Identify which cell holds the provided text, then report its [x, y] central coordinate. 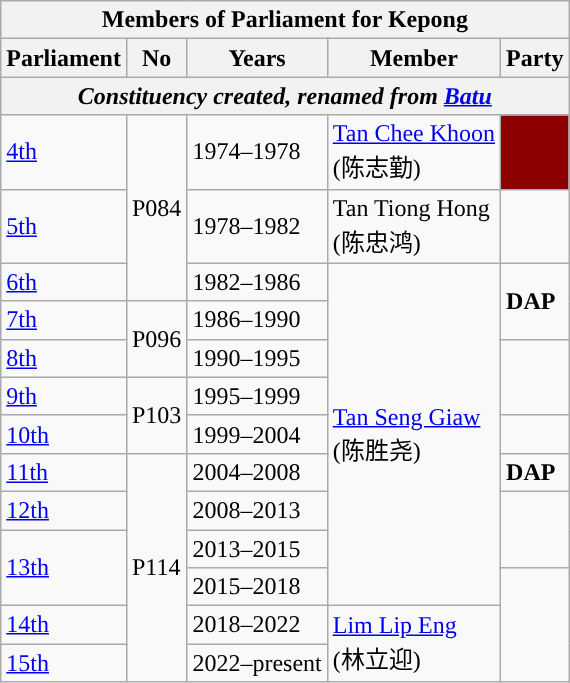
P096 [156, 339]
P103 [156, 415]
Years [257, 58]
Lim Lip Eng (林立迎) [414, 644]
8th [64, 358]
2018–2022 [257, 625]
P114 [156, 567]
Tan Seng Giaw (陈胜尧) [414, 434]
12th [64, 510]
1974–1978 [257, 152]
2004–2008 [257, 472]
Member [414, 58]
P084 [156, 208]
7th [64, 320]
1982–1986 [257, 282]
Tan Tiong Hong (陈忠鸿) [414, 226]
No [156, 58]
10th [64, 434]
Members of Parliament for Kepong [285, 20]
1978–1982 [257, 226]
2013–2015 [257, 549]
11th [64, 472]
1990–1995 [257, 358]
15th [64, 663]
9th [64, 396]
1995–1999 [257, 396]
2008–2013 [257, 510]
1999–2004 [257, 434]
13th [64, 568]
Constituency created, renamed from Batu [285, 96]
2015–2018 [257, 587]
6th [64, 282]
5th [64, 226]
2022–present [257, 663]
1986–1990 [257, 320]
Party [535, 58]
Parliament [64, 58]
14th [64, 625]
Tan Chee Khoon (陈志勤) [414, 152]
4th [64, 152]
